Determine the (X, Y) coordinate at the center of the cell enclosing the given text.  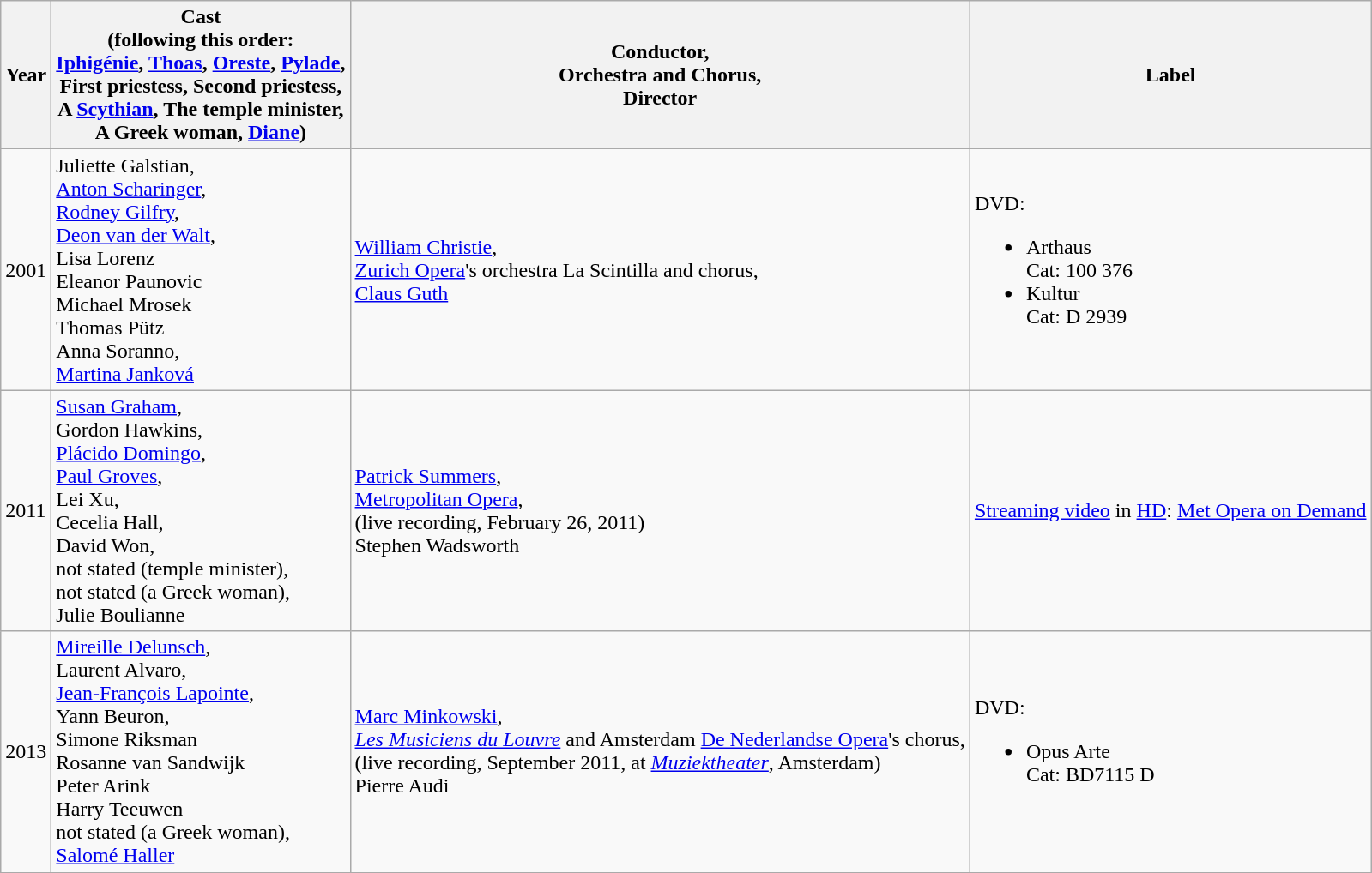
DVD:ArthausCat: 100 376KulturCat: D 2939 (1170, 269)
Year (26, 75)
William Christie,Zurich Opera's orchestra La Scintilla and chorus,Claus Guth (660, 269)
2001 (26, 269)
Conductor,Orchestra and Chorus,Director (660, 75)
Label (1170, 75)
Streaming video in HD: Met Opera on Demand (1170, 511)
Patrick Summers,Metropolitan Opera,(live recording, February 26, 2011)Stephen Wadsworth (660, 511)
Juliette Galstian,Anton Scharinger,Rodney Gilfry,Deon van der Walt,Lisa LorenzEleanor PaunovicMichael MrosekThomas PützAnna Soranno,Martina Janková (201, 269)
2011 (26, 511)
2013 (26, 751)
Cast(following this order:Iphigénie, Thoas, Oreste, Pylade,First priestess, Second priestess,A Scythian, The temple minister,A Greek woman, Diane) (201, 75)
DVD:Opus ArteCat: BD7115 D (1170, 751)
